Locate the cell with the specified text and output its (x, y) center coordinate. 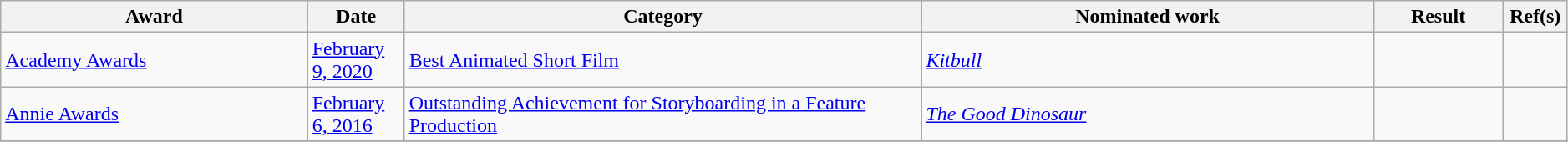
Award (154, 17)
February 9, 2020 (356, 60)
Annie Awards (154, 114)
Academy Awards (154, 60)
Category (663, 17)
Ref(s) (1535, 17)
Result (1439, 17)
Best Animated Short Film (663, 60)
February 6, 2016 (356, 114)
Kitbull (1148, 60)
Date (356, 17)
Outstanding Achievement for Storyboarding in a Feature Production (663, 114)
The Good Dinosaur (1148, 114)
Nominated work (1148, 17)
